Scan for the cell matching the given text and deliver its [x, y] coordinate at center. 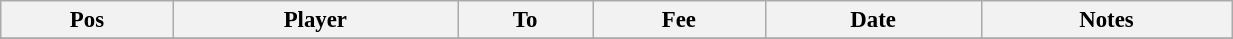
Pos [87, 20]
To [526, 20]
Player [315, 20]
Notes [1106, 20]
Date [873, 20]
Fee [679, 20]
